From the cell containing the given text, extract its center point as (X, Y) coordinate. 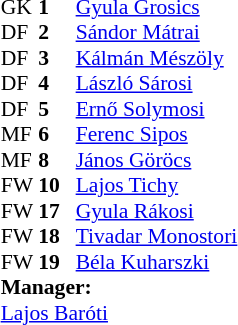
6 (57, 135)
János Göröcs (157, 160)
Manager: (120, 287)
Ferenc Sipos (157, 135)
17 (57, 211)
Tivadar Monostori (157, 237)
19 (57, 262)
Sándor Mátrai (157, 33)
Lajos Tichy (157, 185)
8 (57, 160)
2 (57, 33)
László Sárosi (157, 83)
5 (57, 109)
4 (57, 83)
Gyula Rákosi (157, 211)
18 (57, 237)
10 (57, 185)
Ernő Solymosi (157, 109)
Kálmán Mészöly (157, 58)
Béla Kuharszki (157, 262)
3 (57, 58)
